Scan for the cell matching the given text and deliver its (x, y) coordinate at center. 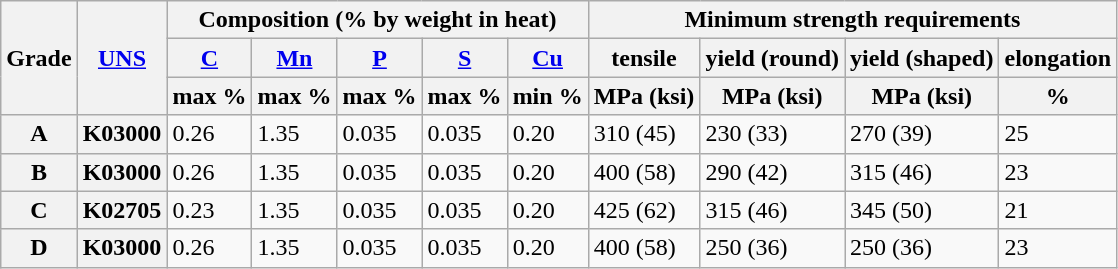
elongation (1058, 58)
K02705 (122, 210)
290 (42) (772, 172)
425 (62) (644, 210)
Minimum strength requirements (852, 20)
Mn (294, 58)
tensile (644, 58)
yield (shaped) (922, 58)
% (1058, 96)
D (39, 248)
310 (45) (644, 134)
0.23 (210, 210)
Grade (39, 58)
230 (33) (772, 134)
Cu (548, 58)
21 (1058, 210)
S (464, 58)
270 (39) (922, 134)
345 (50) (922, 210)
B (39, 172)
yield (round) (772, 58)
min % (548, 96)
P (380, 58)
Composition (% by weight in heat) (378, 20)
A (39, 134)
25 (1058, 134)
UNS (122, 58)
